Output the [X, Y] coordinate of the center of the cell containing the given text.  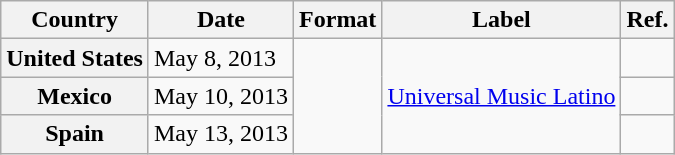
Universal Music Latino [502, 96]
Label [502, 20]
Date [220, 20]
United States [75, 58]
Mexico [75, 96]
Ref. [648, 20]
Spain [75, 134]
May 8, 2013 [220, 58]
May 13, 2013 [220, 134]
May 10, 2013 [220, 96]
Format [338, 20]
Country [75, 20]
